Identify which cell holds the provided text, then report its (X, Y) central coordinate. 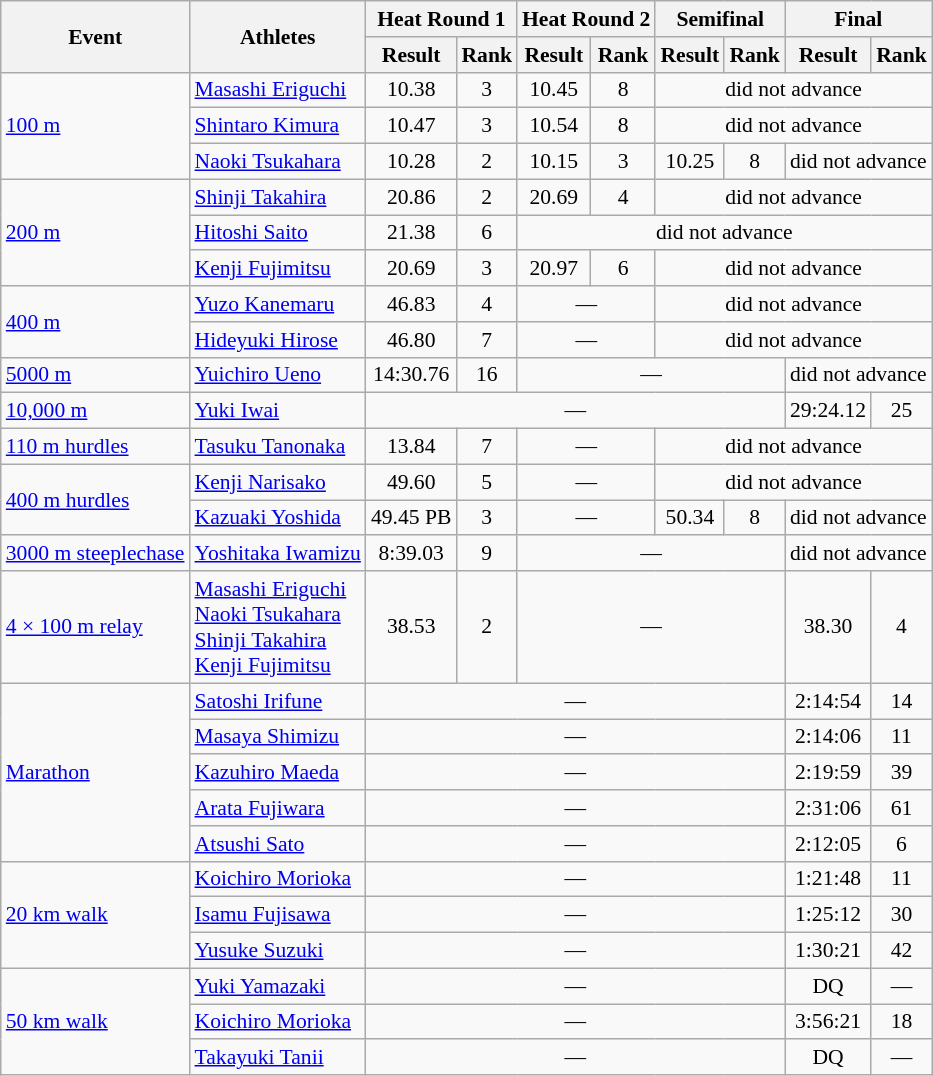
Yoshitaka Iwamizu (278, 554)
Heat Round 2 (586, 19)
1:30:21 (828, 951)
Arata Fujiwara (278, 808)
200 m (96, 232)
10.38 (412, 90)
4 × 100 m relay (96, 627)
20.86 (412, 197)
10.45 (554, 90)
Tasuku Tanonaka (278, 447)
Kenji Fujimitsu (278, 269)
25 (902, 411)
Heat Round 1 (442, 19)
100 m (96, 126)
Naoki Tsukahara (278, 162)
14:30.76 (412, 375)
400 m hurdles (96, 500)
50.34 (690, 518)
400 m (96, 322)
29:24.12 (828, 411)
Satoshi Irifune (278, 701)
Yuki Yamazaki (278, 986)
Masaya Shimizu (278, 737)
50 km walk (96, 1022)
39 (902, 773)
Atsushi Sato (278, 844)
61 (902, 808)
5 (486, 482)
Shinji Takahira (278, 197)
1:21:48 (828, 879)
13.84 (412, 447)
Kenji Narisako (278, 482)
46.80 (412, 340)
30 (902, 915)
1:25:12 (828, 915)
3000 m steeplechase (96, 554)
16 (486, 375)
18 (902, 1022)
Semifinal (720, 19)
Masashi Eriguchi (278, 90)
Masashi EriguchiNaoki TsukaharaShinji TakahiraKenji Fujimitsu (278, 627)
Athletes (278, 36)
10.54 (554, 126)
20.97 (554, 269)
Yuki Iwai (278, 411)
49.45 PB (412, 518)
Shintaro Kimura (278, 126)
3:56:21 (828, 1022)
Event (96, 36)
5000 m (96, 375)
Yusuke Suzuki (278, 951)
Takayuki Tanii (278, 1058)
Hitoshi Saito (278, 233)
Yuzo Kanemaru (278, 304)
49.60 (412, 482)
2:12:05 (828, 844)
Hideyuki Hirose (278, 340)
Marathon (96, 772)
46.83 (412, 304)
Final (858, 19)
110 m hurdles (96, 447)
10.28 (412, 162)
Kazuaki Yoshida (278, 518)
10.15 (554, 162)
Isamu Fujisawa (278, 915)
21.38 (412, 233)
20 km walk (96, 914)
38.30 (828, 627)
42 (902, 951)
10.25 (690, 162)
2:31:06 (828, 808)
2:14:54 (828, 701)
10.47 (412, 126)
38.53 (412, 627)
Yuichiro Ueno (278, 375)
9 (486, 554)
2:19:59 (828, 773)
2:14:06 (828, 737)
Kazuhiro Maeda (278, 773)
10,000 m (96, 411)
14 (902, 701)
8:39.03 (412, 554)
